Return the (X, Y) coordinate for the center point of the cell that contains the specified text.  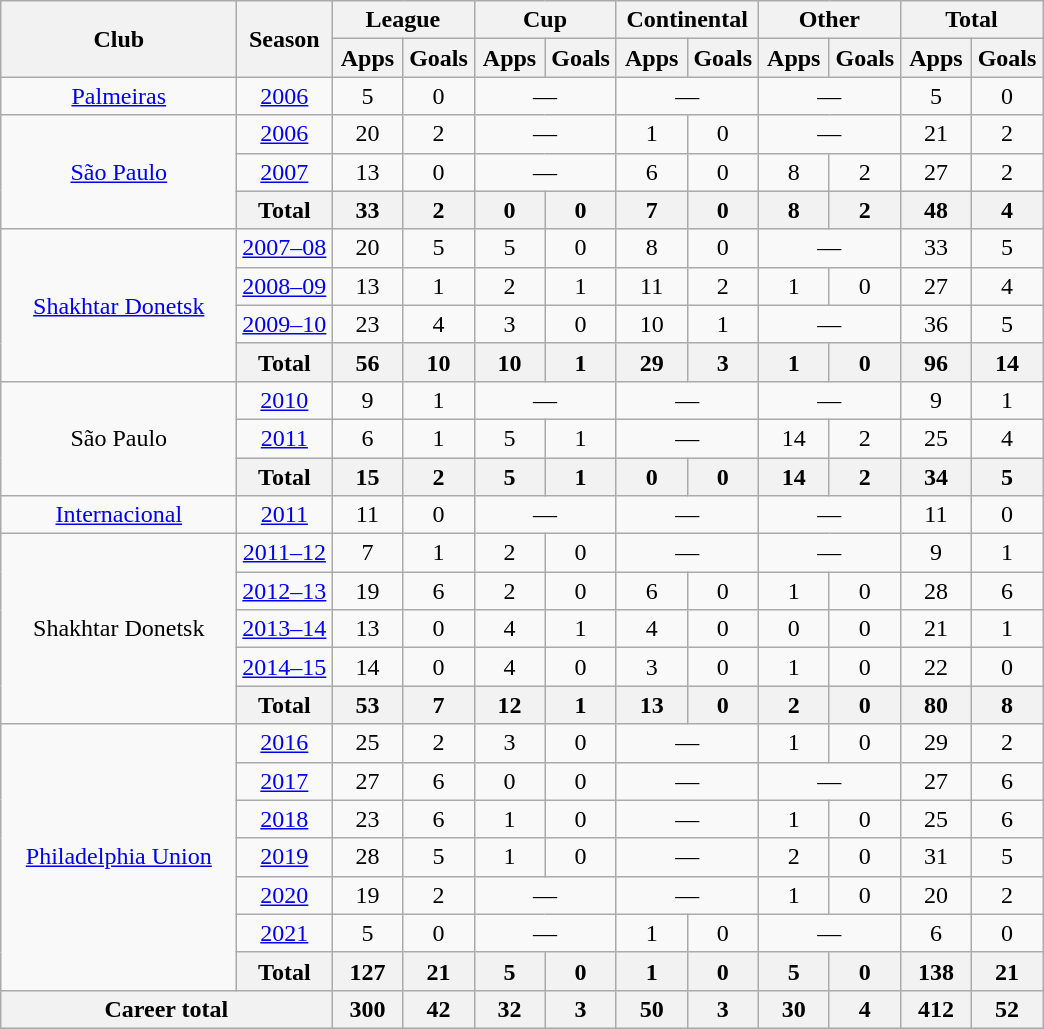
2018 (284, 819)
53 (368, 705)
48 (936, 210)
2017 (284, 781)
Other (829, 20)
Season (284, 39)
56 (368, 362)
127 (368, 971)
50 (652, 1009)
2021 (284, 933)
32 (510, 1009)
Club (119, 39)
42 (438, 1009)
2010 (284, 400)
12 (510, 705)
Philadelphia Union (119, 857)
96 (936, 362)
2009–10 (284, 324)
2007–08 (284, 248)
Continental (687, 20)
Cup (545, 20)
52 (1006, 1009)
412 (936, 1009)
31 (936, 857)
36 (936, 324)
34 (936, 477)
Palmeiras (119, 96)
30 (794, 1009)
2019 (284, 857)
Career total (166, 1009)
15 (368, 477)
2007 (284, 172)
League (403, 20)
2012–13 (284, 591)
2013–14 (284, 629)
300 (368, 1009)
2011–12 (284, 553)
2016 (284, 743)
2014–15 (284, 667)
138 (936, 971)
Internacional (119, 515)
22 (936, 667)
2008–09 (284, 286)
2020 (284, 895)
80 (936, 705)
